Identify which cell holds the provided text, then report its [X, Y] central coordinate. 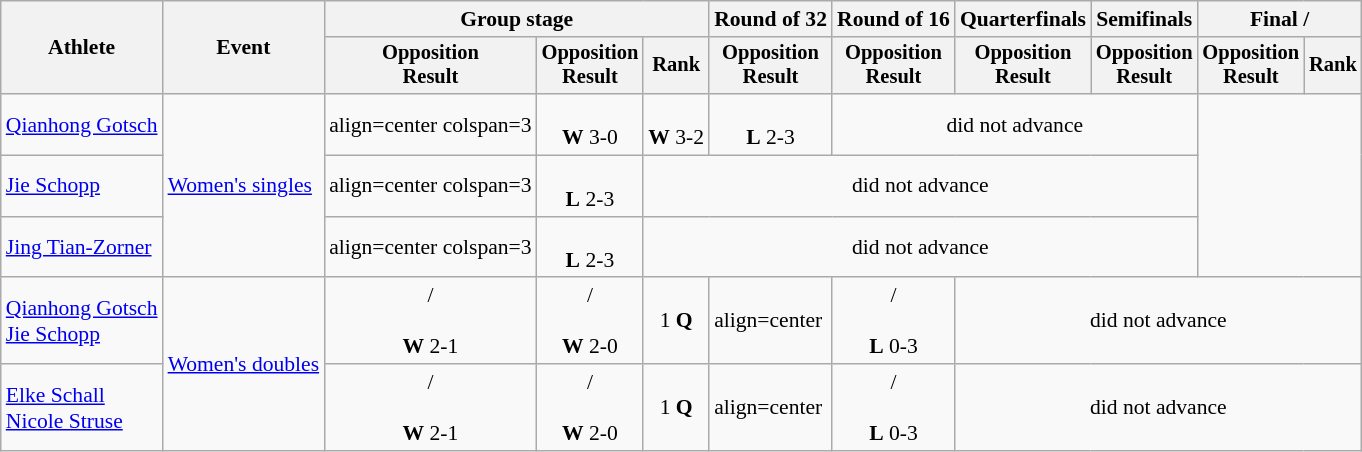
Qianhong Gotsch Jie Schopp [82, 322]
Qianhong Gotsch [82, 124]
Athlete [82, 48]
Women's singles [244, 186]
Group stage [516, 19]
Elke Schall Nicole Struse [82, 408]
Jing Tian-Zorner [82, 248]
W 3-2 [676, 124]
Final / [1279, 19]
Round of 32 [770, 19]
Semifinals [1144, 19]
Quarterfinals [1023, 19]
Jie Schopp [82, 186]
Round of 16 [894, 19]
Women's doubles [244, 364]
Event [244, 48]
W 3-0 [590, 124]
